For the text-containing cell, return its midpoint in [x, y] coordinate format. 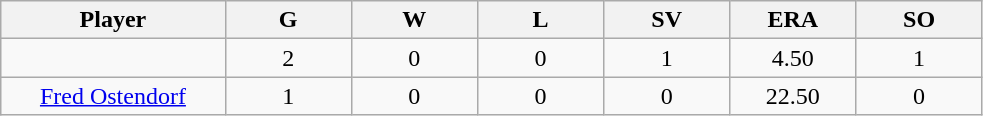
Fred Ostendorf [113, 96]
W [414, 20]
ERA [793, 20]
4.50 [793, 58]
L [540, 20]
SO [919, 20]
22.50 [793, 96]
Player [113, 20]
G [288, 20]
SV [667, 20]
2 [288, 58]
